Provide the [X, Y] coordinate of the cell's center where the given text is located.  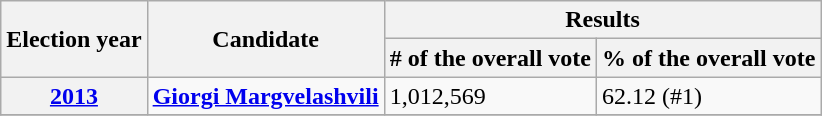
% of the overall vote [709, 58]
Election year [74, 39]
Results [602, 20]
1,012,569 [490, 96]
# of the overall vote [490, 58]
62.12 (#1) [709, 96]
Candidate [266, 39]
Giorgi Margvelashvili [266, 96]
2013 [74, 96]
